Identify which cell holds the provided text, then report its [x, y] central coordinate. 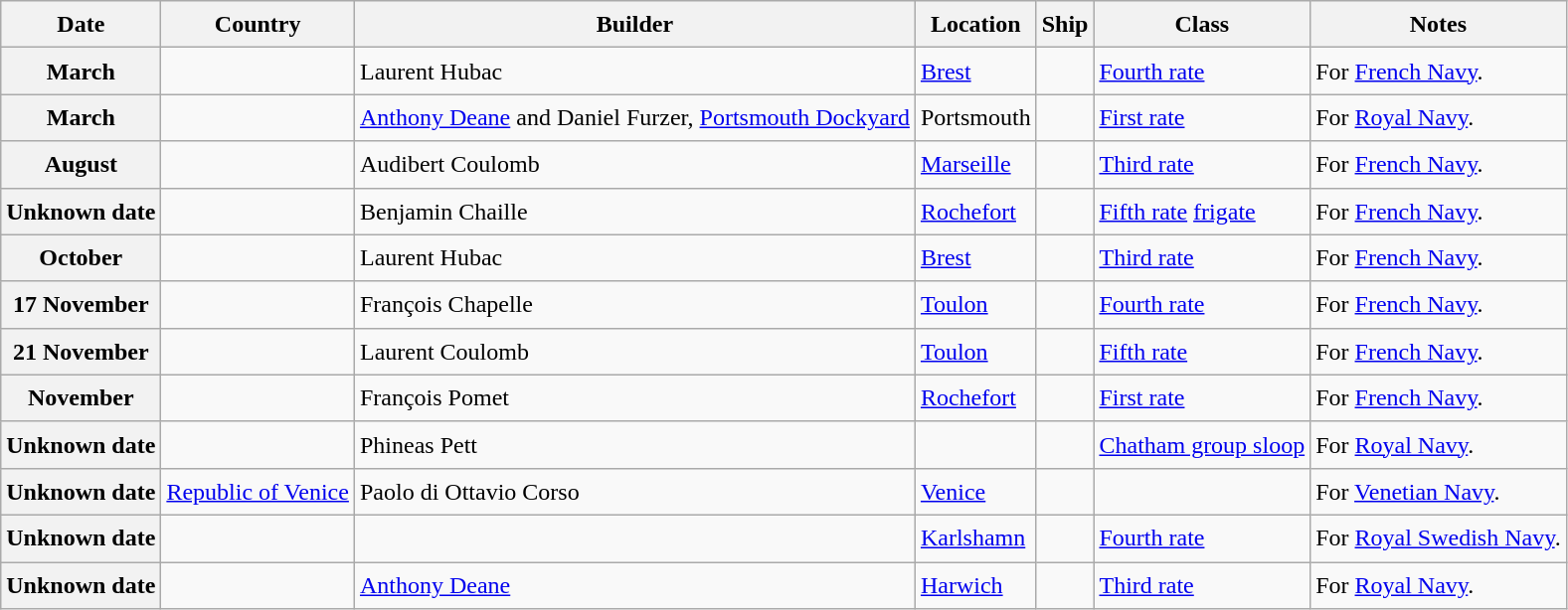
Karlshamn [975, 538]
François Pomet [634, 397]
Harwich [975, 586]
Benjamin Chaille [634, 211]
Phineas Pett [634, 445]
Paolo di Ottavio Corso [634, 491]
For Royal Swedish Navy. [1439, 538]
François Chapelle [634, 304]
Fifth rate frigate [1202, 211]
Notes [1439, 24]
Chatham group sloop [1202, 445]
Builder [634, 24]
Anthony Deane and Daniel Furzer, Portsmouth Dockyard [634, 117]
Fifth rate [1202, 352]
October [82, 258]
Portsmouth [975, 117]
Venice [975, 491]
Country [259, 24]
Ship [1065, 24]
For Venetian Navy. [1439, 491]
August [82, 165]
Laurent Coulomb [634, 352]
21 November [82, 352]
November [82, 397]
Audibert Coulomb [634, 165]
Class [1202, 24]
Date [82, 24]
17 November [82, 304]
Location [975, 24]
Marseille [975, 165]
Anthony Deane [634, 586]
Republic of Venice [259, 491]
